For the text-containing cell, return its midpoint in [X, Y] coordinate format. 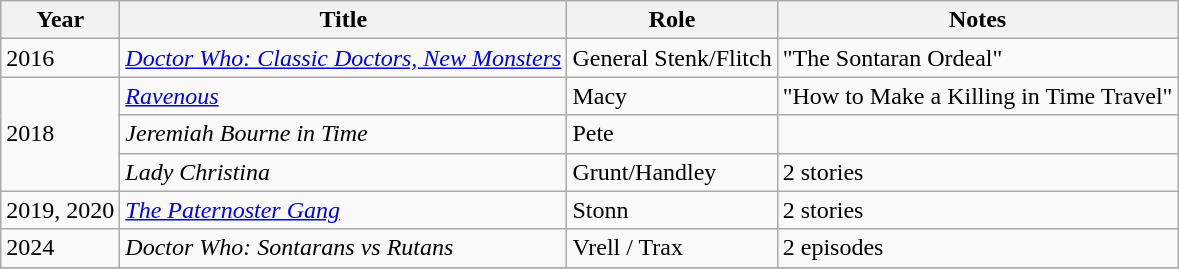
Jeremiah Bourne in Time [344, 134]
Macy [672, 96]
General Stenk/Flitch [672, 58]
Doctor Who: Sontarans vs Rutans [344, 248]
Pete [672, 134]
Vrell / Trax [672, 248]
Title [344, 20]
2 episodes [978, 248]
"How to Make a Killing in Time Travel" [978, 96]
2016 [60, 58]
Lady Christina [344, 172]
Doctor Who: Classic Doctors, New Monsters [344, 58]
Grunt/Handley [672, 172]
2024 [60, 248]
The Paternoster Gang [344, 210]
2019, 2020 [60, 210]
Stonn [672, 210]
Notes [978, 20]
"The Sontaran Ordeal" [978, 58]
2018 [60, 134]
Ravenous [344, 96]
Year [60, 20]
Role [672, 20]
